For the text-containing cell, return its midpoint in [x, y] coordinate format. 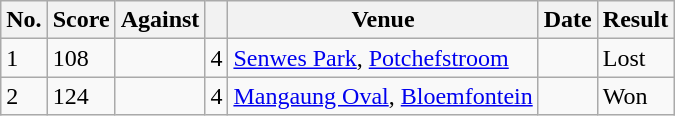
Date [568, 20]
2 [24, 96]
Lost [635, 58]
124 [81, 96]
Won [635, 96]
Senwes Park, Potchefstroom [383, 58]
Mangaung Oval, Bloemfontein [383, 96]
Result [635, 20]
Score [81, 20]
No. [24, 20]
Against [160, 20]
Venue [383, 20]
108 [81, 58]
1 [24, 58]
